Search for the cell housing the specified text and yield its (X, Y) center coordinate. 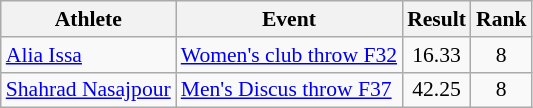
16.33 (436, 55)
Women's club throw F32 (289, 55)
Rank (502, 19)
Men's Discus throw F37 (289, 90)
42.25 (436, 90)
Shahrad Nasajpour (88, 90)
Event (289, 19)
Alia Issa (88, 55)
Athlete (88, 19)
Result (436, 19)
